Search for the cell housing the specified text and yield its (x, y) center coordinate. 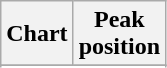
Chart (37, 34)
Peakposition (119, 34)
